Search for the cell housing the specified text and yield its [x, y] center coordinate. 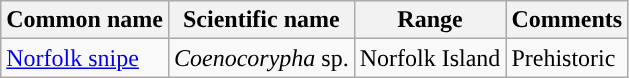
Range [430, 20]
Coenocorypha sp. [261, 58]
Comments [567, 20]
Common name [85, 20]
Norfolk Island [430, 58]
Norfolk snipe [85, 58]
Scientific name [261, 20]
Prehistoric [567, 58]
